Extract the [x, y] coordinate from the center of the cell holding the provided text.  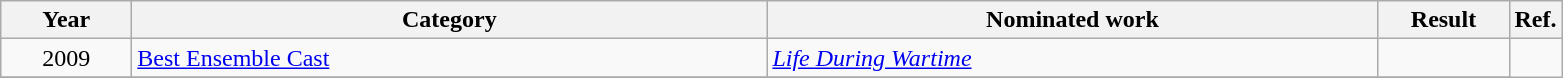
Best Ensemble Cast [450, 58]
Category [450, 20]
Ref. [1536, 20]
Result [1444, 20]
Life During Wartime [1072, 58]
Year [66, 20]
2009 [66, 58]
Nominated work [1072, 20]
